Return the (x, y) coordinate for the center point of the cell that contains the specified text.  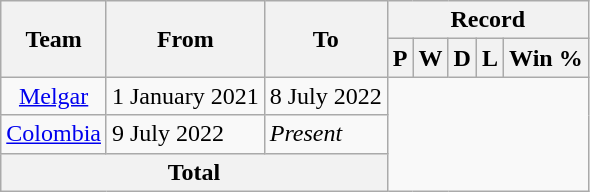
From (185, 39)
Present (326, 134)
To (326, 39)
Record (488, 20)
Team (54, 39)
P (400, 58)
1 January 2021 (185, 96)
9 July 2022 (185, 134)
8 July 2022 (326, 96)
Colombia (54, 134)
L (490, 58)
W (430, 58)
Win % (546, 58)
D (462, 58)
Total (194, 172)
Melgar (54, 96)
